Output the [x, y] coordinate of the center of the cell containing the given text.  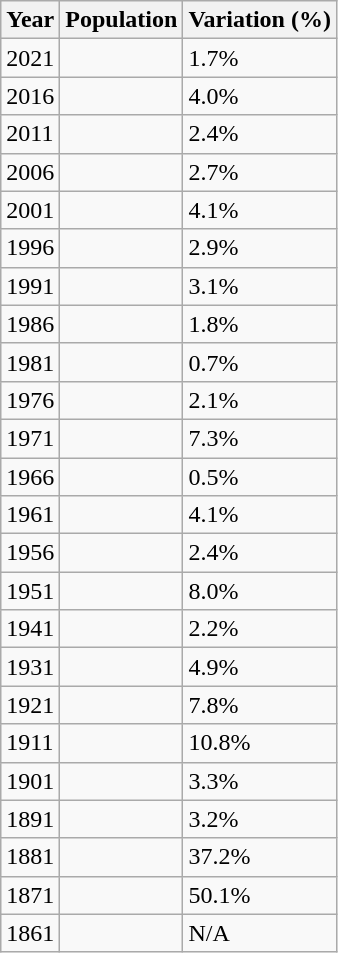
1981 [30, 362]
3.2% [260, 819]
8.0% [260, 591]
1911 [30, 743]
1971 [30, 438]
Population [122, 20]
2016 [30, 96]
1951 [30, 591]
4.9% [260, 667]
Year [30, 20]
N/A [260, 933]
7.3% [260, 438]
1976 [30, 400]
2.9% [260, 248]
2006 [30, 172]
1891 [30, 819]
1941 [30, 629]
2.2% [260, 629]
1961 [30, 515]
3.3% [260, 781]
1956 [30, 553]
2001 [30, 210]
1871 [30, 895]
3.1% [260, 286]
37.2% [260, 857]
1991 [30, 286]
1931 [30, 667]
1881 [30, 857]
2021 [30, 58]
1.8% [260, 324]
1901 [30, 781]
2.1% [260, 400]
50.1% [260, 895]
1921 [30, 705]
1996 [30, 248]
2011 [30, 134]
10.8% [260, 743]
1861 [30, 933]
1.7% [260, 58]
1966 [30, 477]
0.5% [260, 477]
7.8% [260, 705]
4.0% [260, 96]
2.7% [260, 172]
Variation (%) [260, 20]
0.7% [260, 362]
1986 [30, 324]
